Extract the (X, Y) coordinate from the center of the cell holding the provided text.  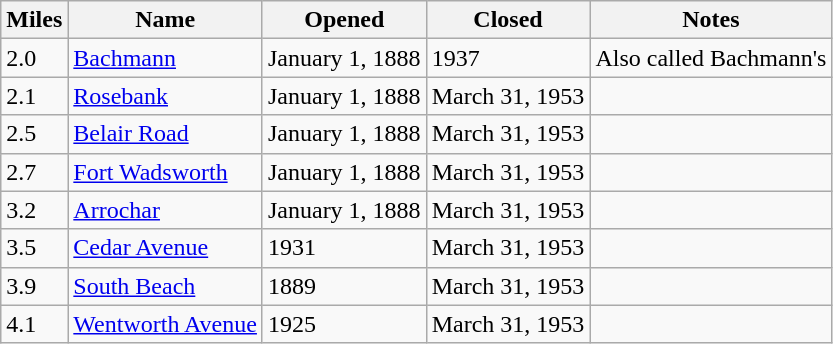
Belair Road (166, 134)
3.5 (34, 248)
4.1 (34, 324)
Rosebank (166, 96)
Wentworth Avenue (166, 324)
3.2 (34, 210)
Miles (34, 20)
1889 (344, 286)
1925 (344, 324)
Fort Wadsworth (166, 172)
Name (166, 20)
1931 (344, 248)
2.5 (34, 134)
2.0 (34, 58)
3.9 (34, 286)
South Beach (166, 286)
2.1 (34, 96)
Cedar Avenue (166, 248)
Arrochar (166, 210)
Bachmann (166, 58)
2.7 (34, 172)
1937 (508, 58)
Opened (344, 20)
Notes (711, 20)
Closed (508, 20)
Also called Bachmann's (711, 58)
